Determine the (x, y) coordinate at the center of the cell enclosing the given text.  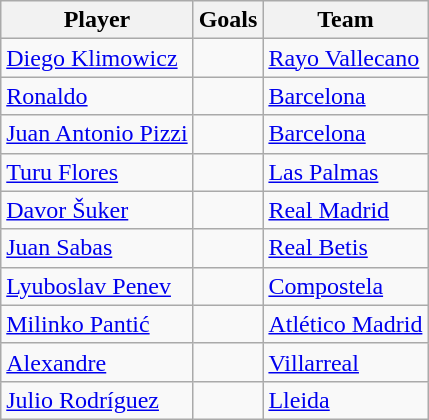
Milinko Pantić (97, 324)
Juan Antonio Pizzi (97, 134)
Villarreal (346, 362)
Lyuboslav Penev (97, 286)
Rayo Vallecano (346, 58)
Goals (228, 20)
Real Betis (346, 248)
Ronaldo (97, 96)
Las Palmas (346, 172)
Davor Šuker (97, 210)
Player (97, 20)
Juan Sabas (97, 248)
Diego Klimowicz (97, 58)
Atlético Madrid (346, 324)
Compostela (346, 286)
Lleida (346, 400)
Turu Flores (97, 172)
Alexandre (97, 362)
Real Madrid (346, 210)
Julio Rodríguez (97, 400)
Team (346, 20)
